Extract the (X, Y) coordinate from the center of the cell holding the provided text.  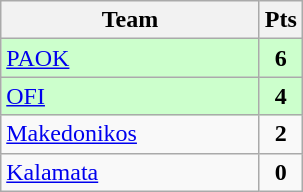
Kalamata (130, 172)
0 (280, 172)
Makedonikos (130, 134)
2 (280, 134)
4 (280, 96)
Pts (280, 20)
PAOK (130, 58)
Team (130, 20)
OFI (130, 96)
6 (280, 58)
